Return (X, Y) of the center of cell containing provided text 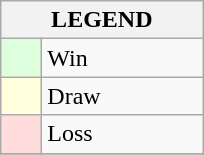
Draw (122, 96)
Win (122, 58)
Loss (122, 134)
LEGEND (102, 20)
